Capture the cell that displays the provided text and extract its (X, Y) central coordinate. 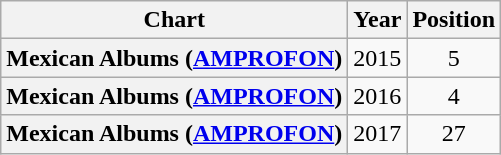
Chart (174, 20)
5 (454, 58)
2016 (378, 96)
27 (454, 134)
2015 (378, 58)
2017 (378, 134)
4 (454, 96)
Year (378, 20)
Position (454, 20)
